Extract the (X, Y) coordinate from the center of the cell holding the provided text.  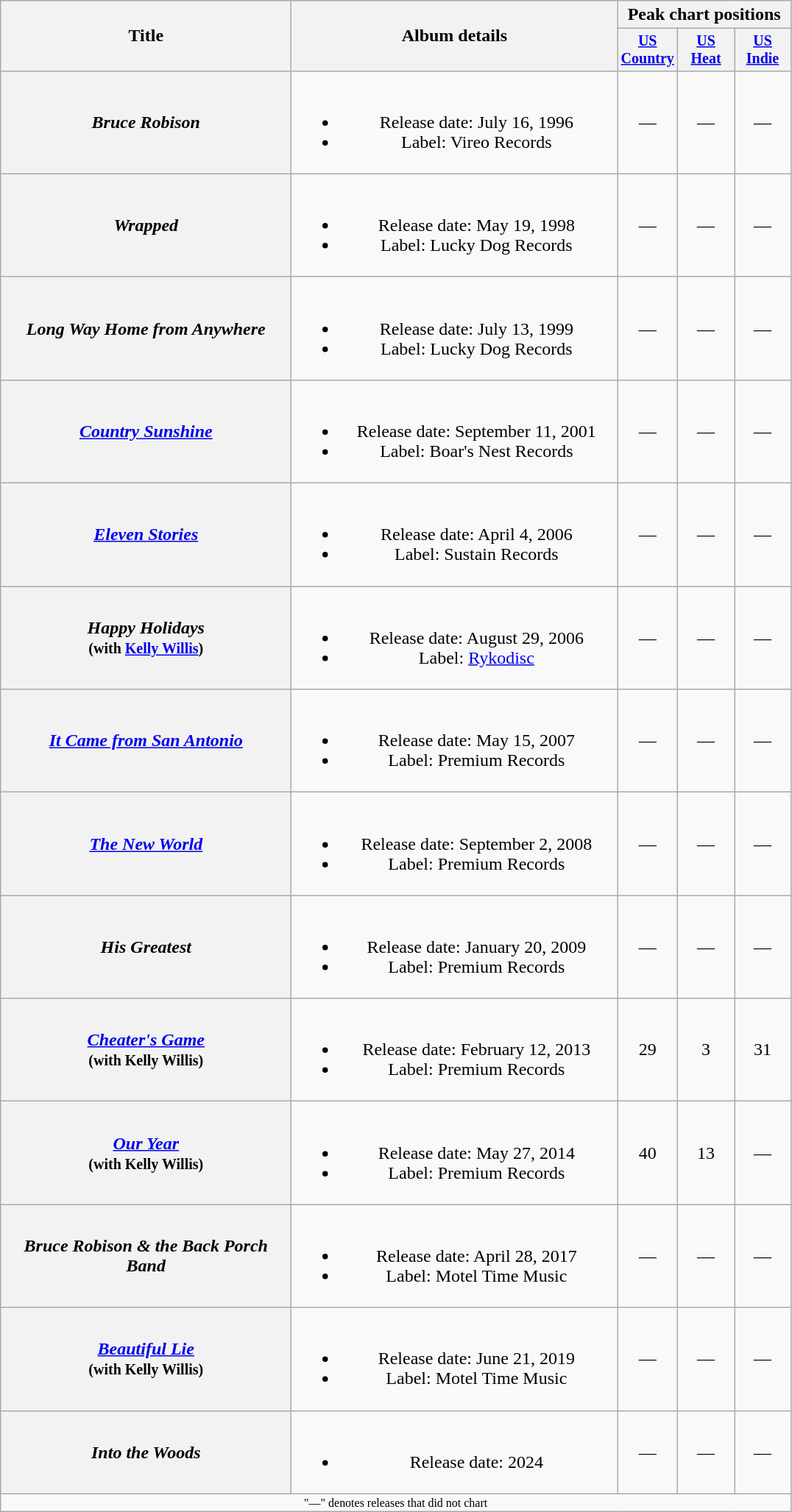
29 (648, 1050)
Album details (455, 36)
Release date: 2024 (455, 1452)
Beautiful Lie(with Kelly Willis) (146, 1359)
Release date: June 21, 2019Label: Motel Time Music (455, 1359)
Into the Woods (146, 1452)
Release date: September 11, 2001Label: Boar's Nest Records (455, 431)
Release date: April 4, 2006Label: Sustain Records (455, 535)
Release date: February 12, 2013Label: Premium Records (455, 1050)
US Country (648, 50)
40 (648, 1153)
The New World (146, 844)
Release date: April 28, 2017Label: Motel Time Music (455, 1256)
13 (707, 1153)
Release date: May 15, 2007Label: Premium Records (455, 741)
Eleven Stories (146, 535)
Peak chart positions (704, 15)
Long Way Home from Anywhere (146, 328)
31 (763, 1050)
Our Year(with Kelly Willis) (146, 1153)
Bruce Robison & the Back Porch Band (146, 1256)
Bruce Robison (146, 122)
Title (146, 36)
Release date: July 13, 1999Label: Lucky Dog Records (455, 328)
Release date: January 20, 2009Label: Premium Records (455, 947)
Happy Holidays(with Kelly Willis) (146, 638)
US Heat (707, 50)
His Greatest (146, 947)
Cheater's Game(with Kelly Willis) (146, 1050)
Release date: May 19, 1998Label: Lucky Dog Records (455, 225)
3 (707, 1050)
Release date: July 16, 1996Label: Vireo Records (455, 122)
Release date: September 2, 2008Label: Premium Records (455, 844)
Release date: May 27, 2014Label: Premium Records (455, 1153)
It Came from San Antonio (146, 741)
Country Sunshine (146, 431)
Wrapped (146, 225)
Release date: August 29, 2006Label: Rykodisc (455, 638)
US Indie (763, 50)
"—" denotes releases that did not chart (396, 1502)
